Detect which cell encompasses the target text, then output its (x, y) center coordinate. 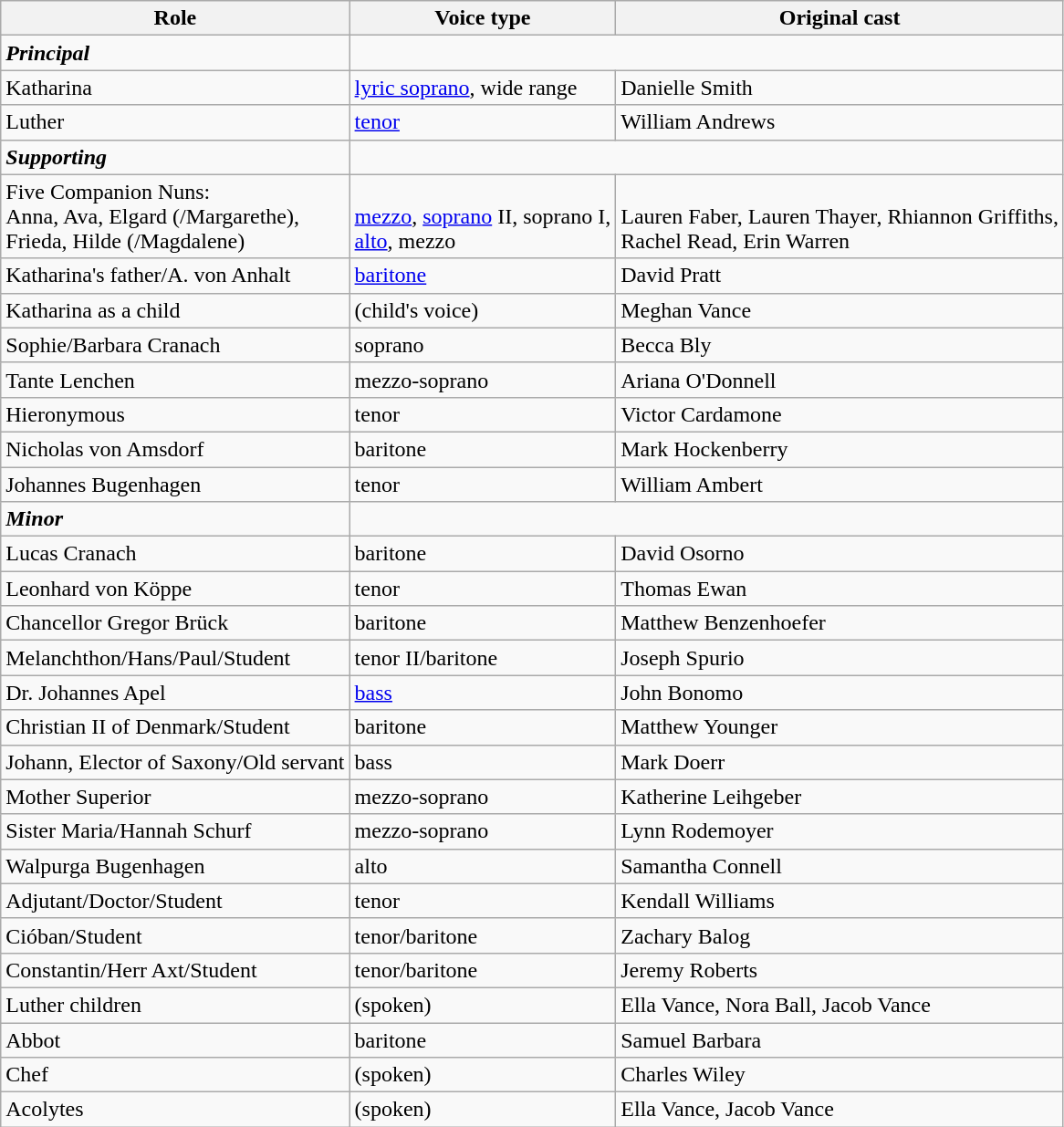
Samuel Barbara (840, 1039)
William Andrews (840, 122)
Ella Vance, Nora Ball, Jacob Vance (840, 1005)
William Ambert (840, 485)
Jeremy Roberts (840, 970)
Principal (175, 53)
David Osorno (840, 554)
Katharina (175, 88)
Constantin/Herr Axt/Student (175, 970)
Chef (175, 1075)
tenor II/baritone (483, 658)
Chancellor Gregor Brück (175, 623)
Thomas Ewan (840, 589)
Ariana O'Donnell (840, 380)
(child's voice) (483, 310)
Acolytes (175, 1110)
Minor (175, 519)
lyric soprano, wide range (483, 88)
Zachary Balog (840, 935)
soprano (483, 345)
Dr. Johannes Apel (175, 693)
Christian II of Denmark/Student (175, 727)
Katharina's father/A. von Anhalt (175, 276)
Johannes Bugenhagen (175, 485)
Ella Vance, Jacob Vance (840, 1110)
Melanchthon/Hans/Paul/Student (175, 658)
Role (175, 18)
Lauren Faber, Lauren Thayer, Rhiannon Griffiths,Rachel Read, Erin Warren (840, 216)
Hieronymous (175, 414)
Original cast (840, 18)
Katharina as a child (175, 310)
Five Companion Nuns:Anna, Ava, Elgard (/Margarethe),Frieda, Hilde (/Magdalene) (175, 216)
Lynn Rodemoyer (840, 831)
Luther (175, 122)
Victor Cardamone (840, 414)
Samantha Connell (840, 866)
mezzo, soprano II, soprano I,alto, mezzo (483, 216)
alto (483, 866)
Becca Bly (840, 345)
Meghan Vance (840, 310)
Nicholas von Amsdorf (175, 449)
Johann, Elector of Saxony/Old servant (175, 762)
Kendall Williams (840, 901)
Mark Doerr (840, 762)
David Pratt (840, 276)
Walpurga Bugenhagen (175, 866)
Mark Hockenberry (840, 449)
Joseph Spurio (840, 658)
Cióban/Student (175, 935)
Danielle Smith (840, 88)
Matthew Younger (840, 727)
Katherine Leihgeber (840, 797)
Adjutant/Doctor/Student (175, 901)
Luther children (175, 1005)
Mother Superior (175, 797)
Leonhard von Köppe (175, 589)
Lucas Cranach (175, 554)
Charles Wiley (840, 1075)
Matthew Benzenhoefer (840, 623)
Supporting (175, 157)
Sophie/Barbara Cranach (175, 345)
Sister Maria/Hannah Schurf (175, 831)
Tante Lenchen (175, 380)
John Bonomo (840, 693)
Abbot (175, 1039)
Voice type (483, 18)
